Extract the [x, y] coordinate from the center of the cell holding the provided text.  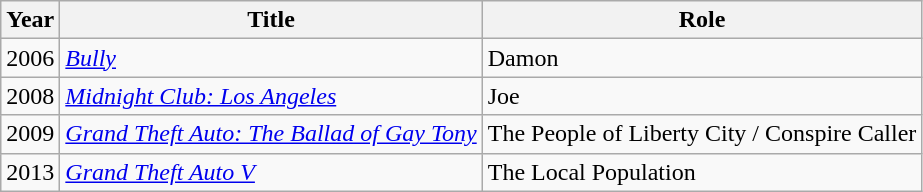
Bully [271, 58]
Year [30, 20]
Grand Theft Auto V [271, 172]
2013 [30, 172]
Role [702, 20]
2008 [30, 96]
Damon [702, 58]
The People of Liberty City / Conspire Caller [702, 134]
The Local Population [702, 172]
2009 [30, 134]
Grand Theft Auto: The Ballad of Gay Tony [271, 134]
Joe [702, 96]
Midnight Club: Los Angeles [271, 96]
Title [271, 20]
2006 [30, 58]
